Determine the [X, Y] coordinate at the center of the cell enclosing the given text.  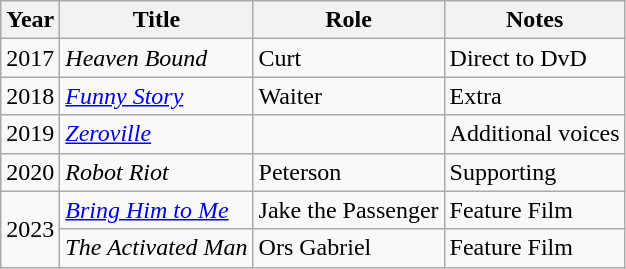
Extra [534, 96]
Title [156, 20]
2018 [30, 96]
Funny Story [156, 96]
Robot Riot [156, 172]
Role [348, 20]
Notes [534, 20]
Direct to DvD [534, 58]
2020 [30, 172]
Additional voices [534, 134]
Peterson [348, 172]
Zeroville [156, 134]
Bring Him to Me [156, 210]
The Activated Man [156, 248]
2017 [30, 58]
Ors Gabriel [348, 248]
Curt [348, 58]
2019 [30, 134]
2023 [30, 229]
Waiter [348, 96]
Heaven Bound [156, 58]
Jake the Passenger [348, 210]
Year [30, 20]
Supporting [534, 172]
